Provide the (x, y) coordinate of the cell's center where the given text is located.  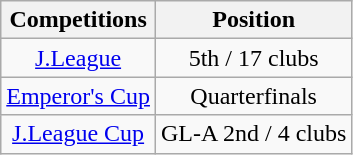
GL-A 2nd / 4 clubs (253, 134)
Position (253, 20)
J.League (78, 58)
5th / 17 clubs (253, 58)
Emperor's Cup (78, 96)
Quarterfinals (253, 96)
Competitions (78, 20)
J.League Cup (78, 134)
